Pinpoint the cell where the given text exists, returning its (X, Y) midpoint coordinate. 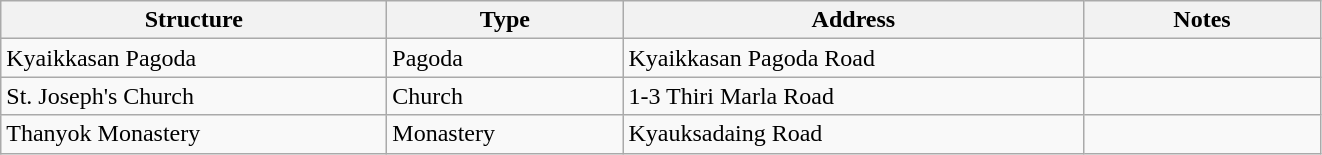
Notes (1202, 20)
Address (854, 20)
1-3 Thiri Marla Road (854, 96)
Kyaikkasan Pagoda (194, 58)
Type (505, 20)
Thanyok Monastery (194, 134)
Kyaikkasan Pagoda Road (854, 58)
Pagoda (505, 58)
Church (505, 96)
Monastery (505, 134)
Structure (194, 20)
St. Joseph's Church (194, 96)
Kyauksadaing Road (854, 134)
